Return the (x, y) coordinate for the center point of the cell that contains the specified text.  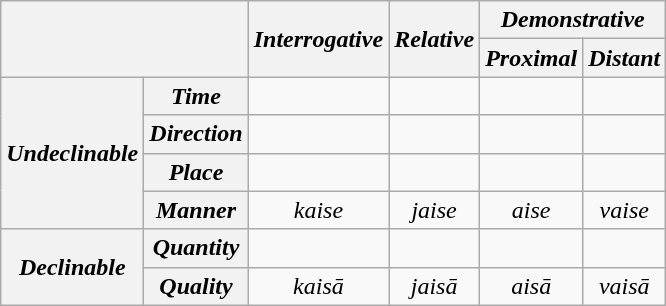
jaisā (434, 286)
Quantity (196, 248)
kaisā (318, 286)
Undeclinable (72, 153)
Relative (434, 39)
Demonstrative (573, 20)
Time (196, 96)
Declinable (72, 267)
vaisā (624, 286)
Manner (196, 210)
kaise (318, 210)
Direction (196, 134)
vaise (624, 210)
aise (532, 210)
Quality (196, 286)
aisā (532, 286)
Interrogative (318, 39)
jaise (434, 210)
Distant (624, 58)
Place (196, 172)
Proximal (532, 58)
